Detect which cell encompasses the target text, then output its (X, Y) center coordinate. 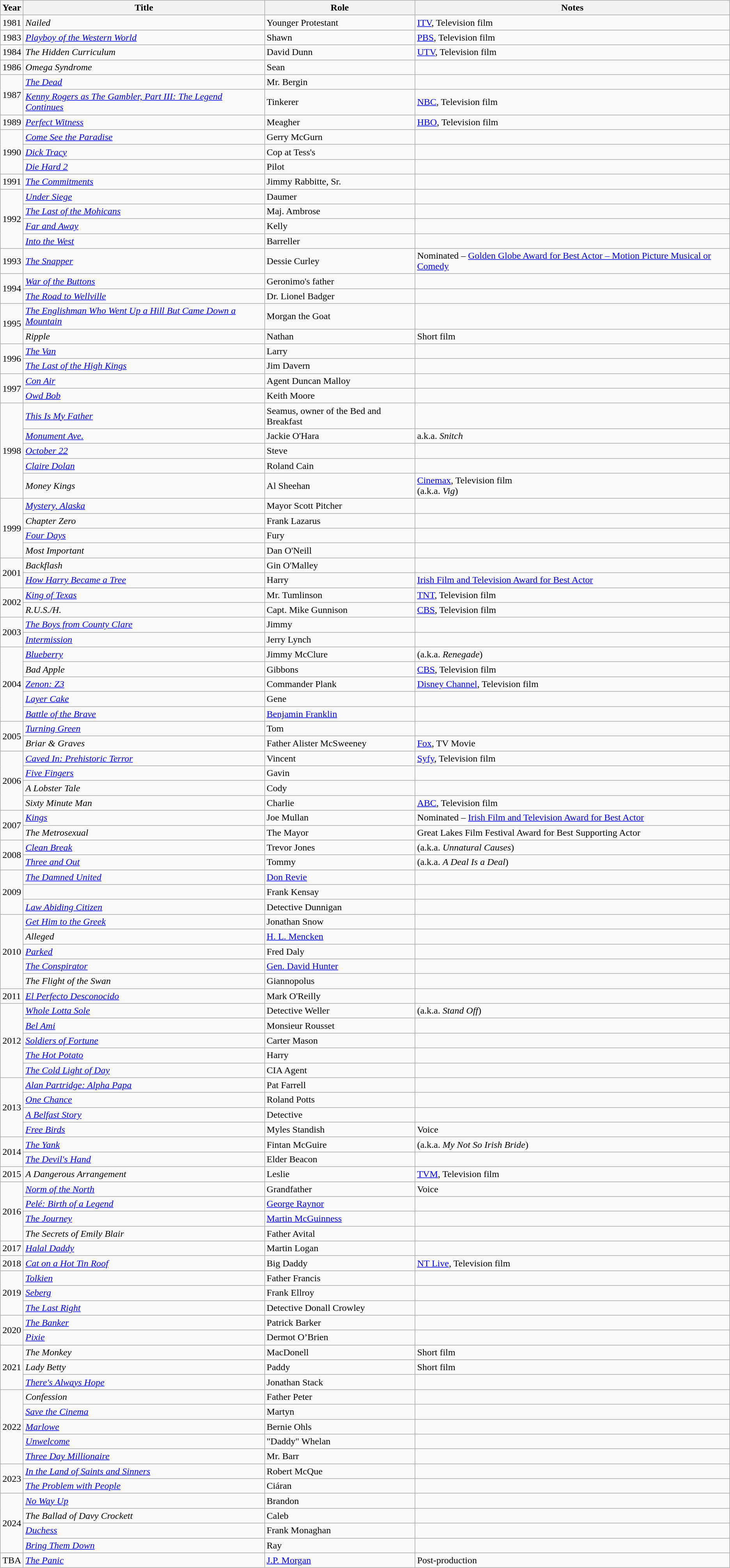
Brandon (340, 1501)
Bring Them Down (144, 1545)
The Damned United (144, 877)
Giannopolus (340, 981)
2010 (12, 951)
Fintan McGuire (340, 1144)
Fox, TV Movie (572, 744)
Caleb (340, 1516)
Agent Duncan Malloy (340, 381)
Tommy (340, 862)
Monument Ave. (144, 436)
Nominated – Golden Globe Award for Best Actor – Motion Picture Musical or Comedy (572, 261)
Jim Davern (340, 366)
Geronimo's father (340, 281)
Gerry McGurn (340, 137)
2015 (12, 1174)
Claire Dolan (144, 465)
Father Alister McSweeney (340, 744)
Mr. Bergin (340, 82)
2006 (12, 781)
Post-production (572, 1560)
The Road to Wellville (144, 296)
Gin O'Malley (340, 565)
Ray (340, 1545)
Under Siege (144, 196)
David Dunn (340, 52)
Younger Protestant (340, 23)
Halal Daddy (144, 1248)
Keith Moore (340, 396)
Leslie (340, 1174)
Soldiers of Fortune (144, 1041)
2013 (12, 1107)
Don Revie (340, 877)
The Conspirator (144, 966)
Jimmy (340, 625)
(a.k.a. Unnatural Causes) (572, 847)
Cat on a Hot Tin Roof (144, 1263)
UTV, Television film (572, 52)
Turning Green (144, 729)
Sixty Minute Man (144, 803)
1990 (12, 152)
The Devil's Hand (144, 1159)
Con Air (144, 381)
1984 (12, 52)
1991 (12, 181)
Jimmy McClure (340, 654)
Father Avital (340, 1234)
Lady Betty (144, 1367)
Roland Potts (340, 1100)
Layer Cake (144, 699)
The Mayor (340, 833)
Cody (340, 788)
The Yank (144, 1144)
Confession (144, 1397)
TNT, Television film (572, 595)
Alleged (144, 936)
1992 (12, 218)
The Last Right (144, 1308)
Bad Apple (144, 669)
Nominated – Irish Film and Television Award for Best Actor (572, 818)
Morgan the Goat (340, 316)
Ciáran (340, 1486)
Mark O'Reilly (340, 996)
1999 (12, 528)
Zenon: Z3 (144, 684)
Omega Syndrome (144, 67)
Jackie O'Hara (340, 436)
The Problem with People (144, 1486)
In the Land of Saints and Sinners (144, 1471)
Get Him to the Greek (144, 922)
Kenny Rogers as The Gambler, Part III: The Legend Continues (144, 102)
Dessie Curley (340, 261)
Cop at Tess's (340, 152)
Frank Monaghan (340, 1531)
Fred Daly (340, 952)
2022 (12, 1426)
1996 (12, 359)
The Journey (144, 1219)
(a.k.a. My Not So Irish Bride) (572, 1144)
Cinemax, Television film(a.k.a. Vig) (572, 486)
The Van (144, 351)
2016 (12, 1211)
1987 (12, 94)
The Metrosexual (144, 833)
Dermot O’Brien (340, 1337)
Pilot (340, 167)
How Harry Became a Tree (144, 580)
2023 (12, 1479)
Tolkien (144, 1278)
Four Days (144, 536)
Detective Donall Crowley (340, 1308)
2020 (12, 1330)
Martyn (340, 1412)
The Englishman Who Went Up a Hill But Came Down a Mountain (144, 316)
2017 (12, 1248)
Jerry Lynch (340, 639)
Jonathan Snow (340, 922)
Save the Cinema (144, 1412)
1994 (12, 289)
Law Abiding Citizen (144, 907)
2002 (12, 602)
No Way Up (144, 1501)
Detective (340, 1115)
A Dangerous Arrangement (144, 1174)
Monsieur Rousset (340, 1026)
Gavin (340, 773)
Pelé: Birth of a Legend (144, 1204)
One Chance (144, 1100)
Role (340, 8)
Tom (340, 729)
Steve (340, 451)
MacDonell (340, 1352)
War of the Buttons (144, 281)
Father Francis (340, 1278)
1993 (12, 261)
Notes (572, 8)
The Cold Light of Day (144, 1070)
J.P. Morgan (340, 1560)
PBS, Television film (572, 37)
Kings (144, 818)
2008 (12, 855)
2007 (12, 825)
Frank Lazarus (340, 521)
The Banker (144, 1323)
The Flight of the Swan (144, 981)
Perfect Witness (144, 122)
Gen. David Hunter (340, 966)
Gibbons (340, 669)
Whole Lotta Sole (144, 1011)
A Belfast Story (144, 1115)
CIA Agent (340, 1070)
1997 (12, 388)
2012 (12, 1041)
Norm of the North (144, 1189)
Blueberry (144, 654)
Kelly (340, 226)
NBC, Television film (572, 102)
The Panic (144, 1560)
The Secrets of Emily Blair (144, 1234)
The Monkey (144, 1352)
Jimmy Rabbitte, Sr. (340, 181)
ABC, Television film (572, 803)
Trevor Jones (340, 847)
2003 (12, 632)
Dick Tracy (144, 152)
Come See the Paradise (144, 137)
Capt. Mike Gunnison (340, 610)
Unwelcome (144, 1442)
Benjamin Franklin (340, 714)
Duchess (144, 1531)
Vincent (340, 758)
Disney Channel, Television film (572, 684)
Caved In: Prehistoric Terror (144, 758)
The Snapper (144, 261)
HBO, Television film (572, 122)
Far and Away (144, 226)
This Is My Father (144, 416)
2019 (12, 1293)
There's Always Hope (144, 1382)
Father Peter (340, 1397)
The Last of the Mohicans (144, 211)
Gene (340, 699)
a.k.a. Snitch (572, 436)
Joe Mullan (340, 818)
Year (12, 8)
H. L. Mencken (340, 936)
Sean (340, 67)
1998 (12, 451)
Dan O'Neill (340, 550)
Into the West (144, 241)
1981 (12, 23)
Mayor Scott Pitcher (340, 506)
Backflash (144, 565)
Patrick Barker (340, 1323)
Battle of the Brave (144, 714)
Five Fingers (144, 773)
Shawn (340, 37)
Money Kings (144, 486)
October 22 (144, 451)
Carter Mason (340, 1041)
Dr. Lionel Badger (340, 296)
Barreller (340, 241)
Seamus, owner of the Bed and Breakfast (340, 416)
2021 (12, 1367)
2004 (12, 684)
Mr. Tumlinson (340, 595)
Die Hard 2 (144, 167)
Most Important (144, 550)
Daumer (340, 196)
1983 (12, 37)
Playboy of the Western World (144, 37)
Myles Standish (340, 1129)
The Commitments (144, 181)
El Perfecto Desconocido (144, 996)
Nathan (340, 336)
Alan Partridge: Alpha Papa (144, 1085)
Al Sheehan (340, 486)
Chapter Zero (144, 521)
Parked (144, 952)
Free Birds (144, 1129)
Martin Logan (340, 1248)
2005 (12, 736)
2001 (12, 573)
Owd Bob (144, 396)
The Hidden Curriculum (144, 52)
Detective Dunnigan (340, 907)
Frank Ellroy (340, 1293)
Robert McQue (340, 1471)
Grandfather (340, 1189)
1989 (12, 122)
Syfy, Television film (572, 758)
(a.k.a. A Deal Is a Deal) (572, 862)
Marlowe (144, 1427)
Three and Out (144, 862)
The Boys from County Clare (144, 625)
Briar & Graves (144, 744)
1995 (12, 324)
A Lobster Tale (144, 788)
Bernie Ohls (340, 1427)
2024 (12, 1523)
Detective Weller (340, 1011)
King of Texas (144, 595)
2011 (12, 996)
Clean Break (144, 847)
ITV, Television film (572, 23)
Title (144, 8)
Tinkerer (340, 102)
TVM, Television film (572, 1174)
(a.k.a. Stand Off) (572, 1011)
Ripple (144, 336)
Paddy (340, 1367)
Meagher (340, 122)
Frank Kensay (340, 892)
Martin McGuinness (340, 1219)
Intermission (144, 639)
Pat Farrell (340, 1085)
The Hot Potato (144, 1055)
Elder Beacon (340, 1159)
Seberg (144, 1293)
Larry (340, 351)
Bel Ami (144, 1026)
Pixie (144, 1337)
2009 (12, 892)
(a.k.a. Renegade) (572, 654)
1986 (12, 67)
The Ballad of Davy Crockett (144, 1516)
The Dead (144, 82)
Charlie (340, 803)
George Raynor (340, 1204)
Jonathan Stack (340, 1382)
"Daddy" Whelan (340, 1442)
Commander Plank (340, 684)
The Last of the High Kings (144, 366)
Maj. Ambrose (340, 211)
R.U.S./H. (144, 610)
TBA (12, 1560)
Fury (340, 536)
NT Live, Television film (572, 1263)
Big Daddy (340, 1263)
Nailed (144, 23)
Roland Cain (340, 465)
Great Lakes Film Festival Award for Best Supporting Actor (572, 833)
2014 (12, 1152)
2018 (12, 1263)
Mystery, Alaska (144, 506)
Mr. Barr (340, 1456)
Irish Film and Television Award for Best Actor (572, 580)
Three Day Millionaire (144, 1456)
